Determine the [X, Y] coordinate at the center of the cell enclosing the given text.  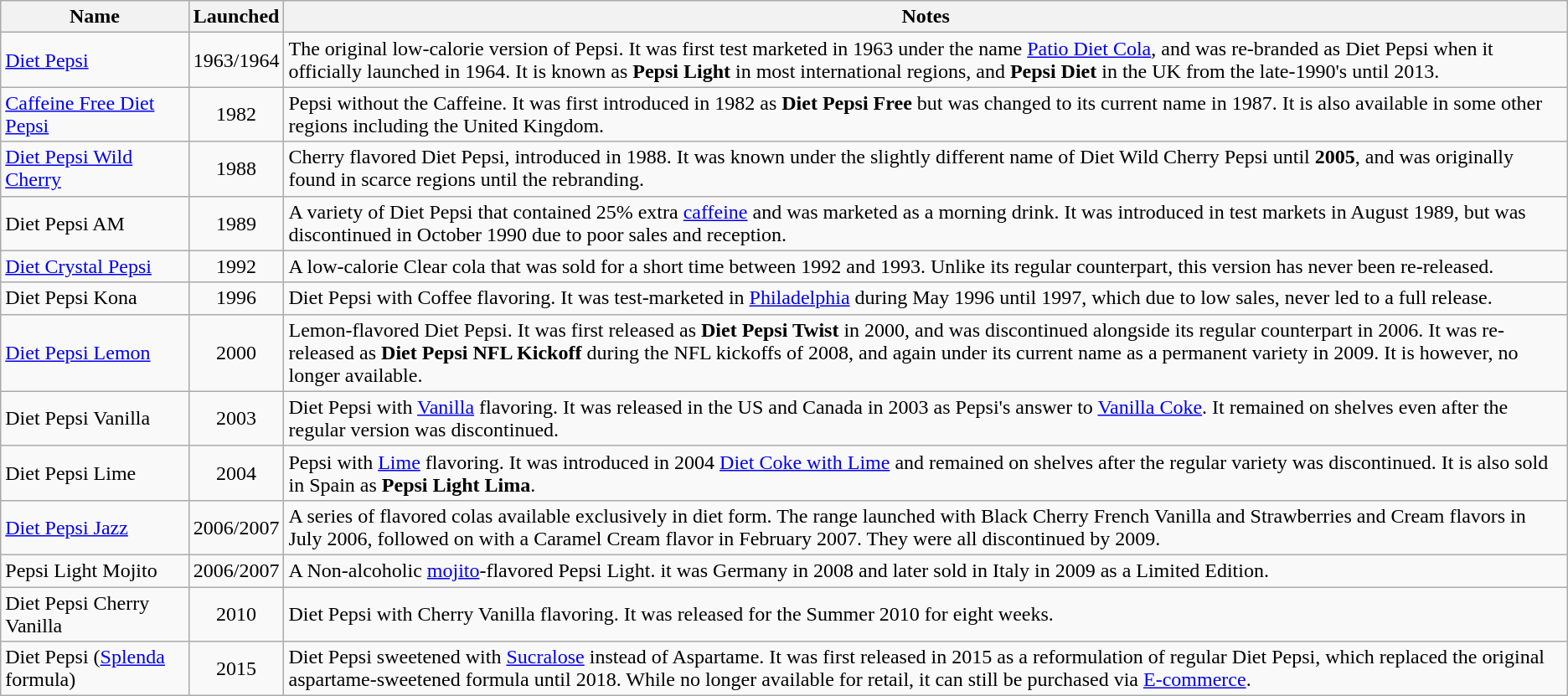
Launched [236, 17]
Diet Pepsi (Splenda formula) [95, 668]
Pepsi Light Mojito [95, 570]
1989 [236, 223]
Diet Pepsi AM [95, 223]
2000 [236, 353]
Diet Pepsi [95, 60]
Diet Pepsi Kona [95, 298]
Diet Crystal Pepsi [95, 266]
Diet Pepsi with Cherry Vanilla flavoring. It was released for the Summer 2010 for eight weeks. [926, 613]
Diet Pepsi Cherry Vanilla [95, 613]
Caffeine Free Diet Pepsi [95, 114]
1992 [236, 266]
1988 [236, 169]
2010 [236, 613]
Diet Pepsi Wild Cherry [95, 169]
Diet Pepsi Lemon [95, 353]
A Non-alcoholic mojito-flavored Pepsi Light. it was Germany in 2008 and later sold in Italy in 2009 as a Limited Edition. [926, 570]
1982 [236, 114]
Diet Pepsi Lime [95, 472]
Diet Pepsi Vanilla [95, 419]
1963/1964 [236, 60]
2003 [236, 419]
Notes [926, 17]
2015 [236, 668]
Diet Pepsi Jazz [95, 528]
Name [95, 17]
2004 [236, 472]
1996 [236, 298]
